Scan for the cell matching the given text and deliver its (X, Y) coordinate at center. 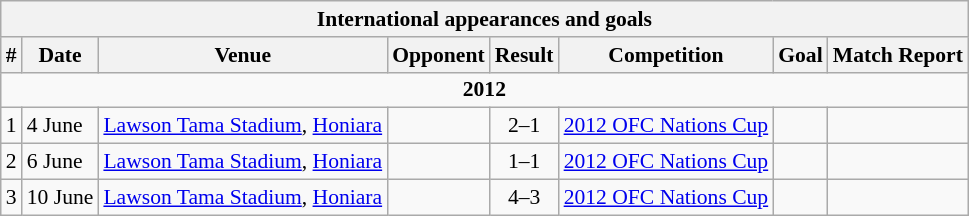
10 June (60, 197)
Opponent (438, 55)
2012 (484, 90)
Competition (666, 55)
3 (12, 197)
2–1 (524, 126)
1 (12, 126)
# (12, 55)
4 June (60, 126)
4–3 (524, 197)
6 June (60, 162)
Date (60, 55)
Result (524, 55)
1–1 (524, 162)
Match Report (898, 55)
2 (12, 162)
International appearances and goals (484, 19)
Goal (800, 55)
Venue (242, 55)
